Extract the [x, y] coordinate from the center of the cell holding the provided text.  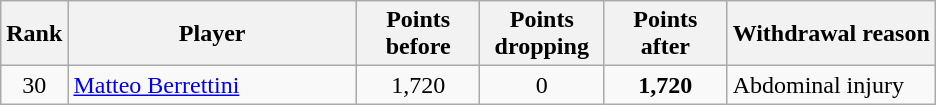
Matteo Berrettini [212, 85]
Rank [34, 34]
Withdrawal reason [831, 34]
Player [212, 34]
30 [34, 85]
0 [542, 85]
Abdominal injury [831, 85]
Points after [666, 34]
Points before [418, 34]
Points dropping [542, 34]
